For the text-containing cell, return its midpoint in [X, Y] coordinate format. 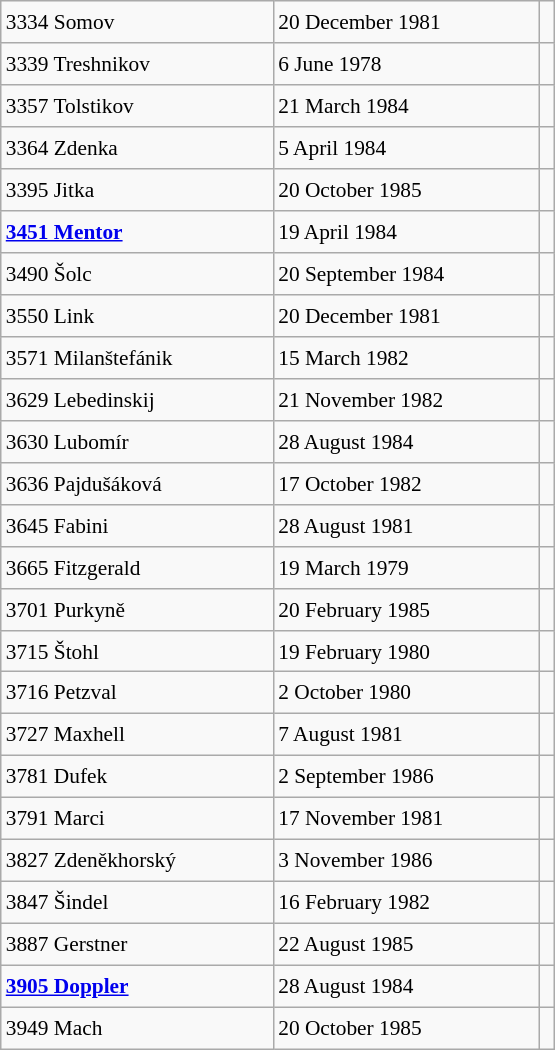
3715 Štohl [137, 651]
3665 Fitzgerald [137, 567]
20 February 1985 [406, 609]
3357 Tolstikov [137, 106]
3636 Pajdušáková [137, 483]
3949 Mach [137, 1028]
21 November 1982 [406, 399]
3847 Šindel [137, 903]
3395 Jitka [137, 190]
3887 Gerstner [137, 945]
19 March 1979 [406, 567]
3905 Doppler [137, 986]
19 April 1984 [406, 232]
3630 Lubomír [137, 441]
19 February 1980 [406, 651]
3490 Šolc [137, 274]
3339 Treshnikov [137, 64]
3716 Petzval [137, 693]
22 August 1985 [406, 945]
3451 Mentor [137, 232]
3550 Link [137, 316]
3 November 1986 [406, 861]
3727 Maxhell [137, 735]
3629 Lebedinskij [137, 399]
5 April 1984 [406, 148]
16 February 1982 [406, 903]
28 August 1981 [406, 525]
3364 Zdenka [137, 148]
3571 Milanštefánik [137, 358]
15 March 1982 [406, 358]
3781 Dufek [137, 777]
17 October 1982 [406, 483]
3827 Zdeněkhorský [137, 861]
20 September 1984 [406, 274]
7 August 1981 [406, 735]
3701 Purkyně [137, 609]
17 November 1981 [406, 819]
6 June 1978 [406, 64]
2 October 1980 [406, 693]
2 September 1986 [406, 777]
3791 Marci [137, 819]
3645 Fabini [137, 525]
3334 Somov [137, 22]
21 March 1984 [406, 106]
